Output the [x, y] coordinate of the center of the cell containing the given text.  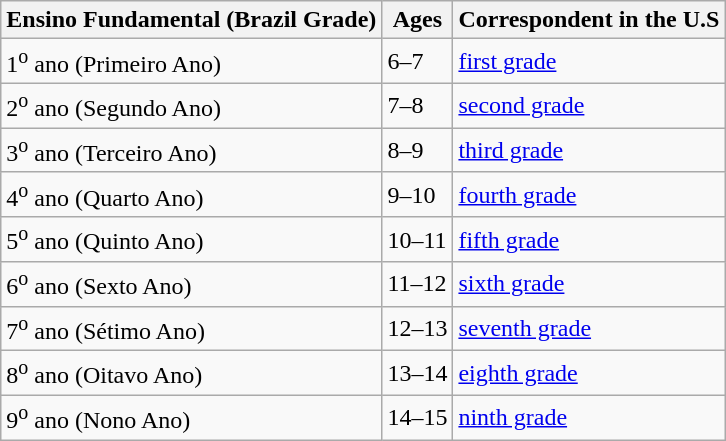
fourth grade [589, 194]
ninth grade [589, 418]
seventh grade [589, 328]
11–12 [418, 284]
4o ano (Quarto Ano) [192, 194]
third grade [589, 150]
first grade [589, 62]
5o ano (Quinto Ano) [192, 240]
9–10 [418, 194]
6o ano (Sexto Ano) [192, 284]
fifth grade [589, 240]
14–15 [418, 418]
9o ano (Nono Ano) [192, 418]
eighth grade [589, 374]
2o ano (Segundo Ano) [192, 106]
1o ano (Primeiro Ano) [192, 62]
13–14 [418, 374]
10–11 [418, 240]
Correspondent in the U.S [589, 20]
Ensino Fundamental (Brazil Grade) [192, 20]
8o ano (Oitavo Ano) [192, 374]
7–8 [418, 106]
6–7 [418, 62]
sixth grade [589, 284]
8–9 [418, 150]
3o ano (Terceiro Ano) [192, 150]
Ages [418, 20]
12–13 [418, 328]
second grade [589, 106]
7o ano (Sétimo Ano) [192, 328]
